Extract the (X, Y) coordinate from the center of the cell holding the provided text.  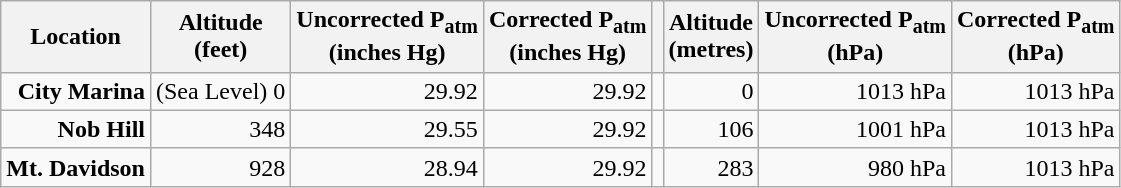
Corrected Patm(inches Hg) (568, 36)
Location (76, 36)
Mt. Davidson (76, 167)
Uncorrected Patm(inches Hg) (388, 36)
1001 hPa (856, 129)
28.94 (388, 167)
0 (711, 91)
928 (220, 167)
(Sea Level) 0 (220, 91)
348 (220, 129)
Altitude(metres) (711, 36)
106 (711, 129)
283 (711, 167)
980 hPa (856, 167)
City Marina (76, 91)
Nob Hill (76, 129)
29.55 (388, 129)
Corrected Patm(hPa) (1036, 36)
Uncorrected Patm(hPa) (856, 36)
Altitude(feet) (220, 36)
